Locate the cell with the specified text and output its [x, y] center coordinate. 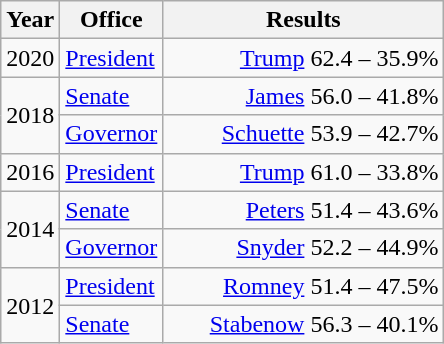
2016 [30, 172]
2018 [30, 115]
2020 [30, 58]
Office [112, 20]
James 56.0 – 41.8% [304, 96]
2014 [30, 229]
Stabenow 56.3 – 40.1% [304, 324]
2012 [30, 305]
Romney 51.4 – 47.5% [304, 286]
Trump 62.4 – 35.9% [304, 58]
Results [304, 20]
Schuette 53.9 – 42.7% [304, 134]
Snyder 52.2 – 44.9% [304, 248]
Peters 51.4 – 43.6% [304, 210]
Year [30, 20]
Trump 61.0 – 33.8% [304, 172]
